Output the [x, y] coordinate of the center of the cell containing the given text.  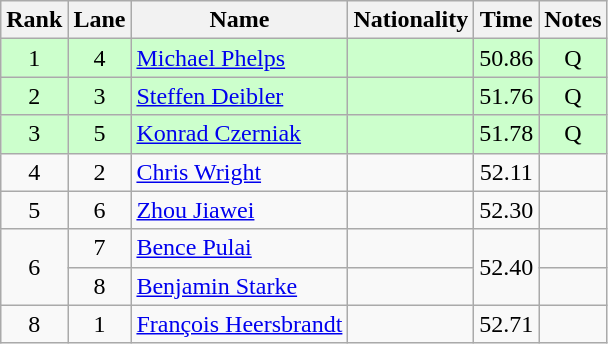
51.78 [506, 134]
52.71 [506, 324]
Rank [34, 20]
Bence Pulai [240, 248]
François Heersbrandt [240, 324]
Notes [573, 20]
52.30 [506, 210]
Lane [100, 20]
50.86 [506, 58]
Chris Wright [240, 172]
Benjamin Starke [240, 286]
52.40 [506, 267]
Nationality [411, 20]
Time [506, 20]
Name [240, 20]
Steffen Deibler [240, 96]
Konrad Czerniak [240, 134]
Michael Phelps [240, 58]
7 [100, 248]
Zhou Jiawei [240, 210]
52.11 [506, 172]
51.76 [506, 96]
